Scan for the cell matching the given text and deliver its [X, Y] coordinate at center. 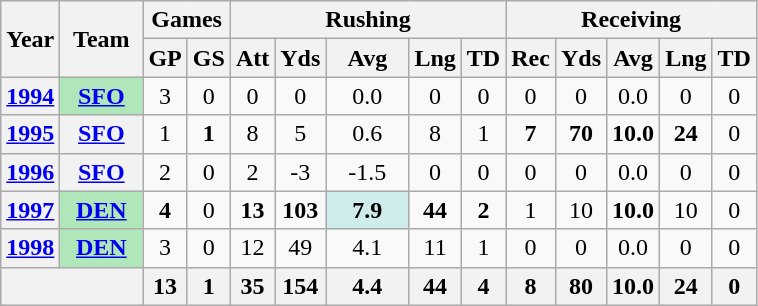
Rec [531, 58]
12 [252, 248]
11 [435, 248]
1998 [30, 248]
35 [252, 286]
Rushing [368, 20]
5 [300, 134]
1997 [30, 210]
-1.5 [368, 172]
Year [30, 39]
4.4 [368, 286]
103 [300, 210]
Receiving [632, 20]
4.1 [368, 248]
Att [252, 58]
70 [580, 134]
-3 [300, 172]
1995 [30, 134]
7 [531, 134]
GP [165, 58]
49 [300, 248]
154 [300, 286]
GS [208, 58]
Team [102, 39]
Games [186, 20]
7.9 [368, 210]
1996 [30, 172]
80 [580, 286]
1994 [30, 96]
0.6 [368, 134]
